Identify which cell holds the provided text, then report its [x, y] central coordinate. 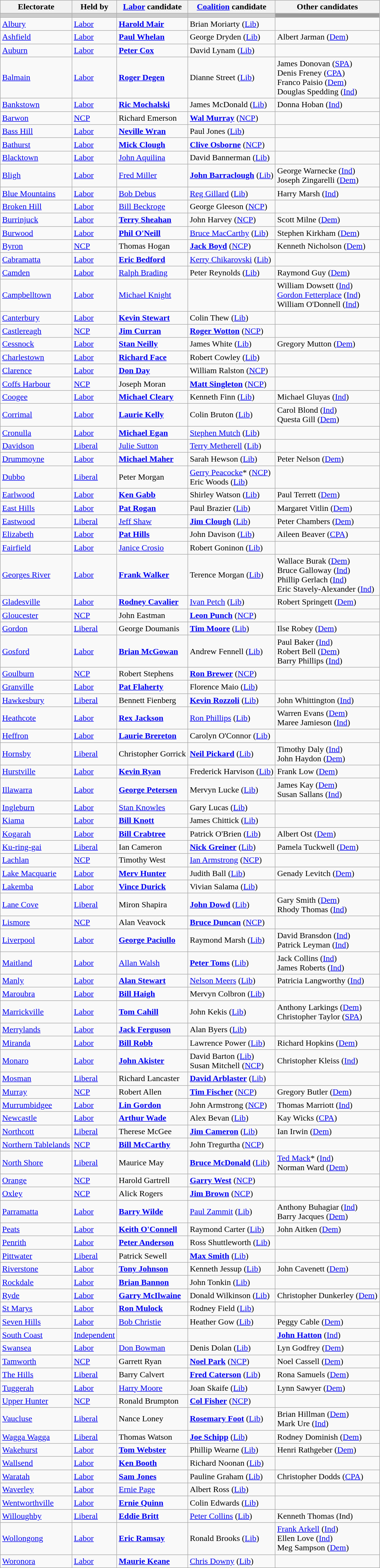
Peter Morgan [152, 477]
Ron Brewer (NCP) [231, 674]
Fred Miller [152, 175]
Gosford [36, 651]
Michael Egan [152, 432]
Gloucester [36, 615]
Colin Bruton (Lib) [231, 415]
Allan Walsh [152, 963]
Tim Fischer (NCP) [231, 1092]
Gerry Peacocke* (NCP)Eric Woods (Lib) [231, 477]
Thomas Watson [152, 1437]
Cessnock [36, 344]
Georges River [36, 575]
Nelson Meers (Lib) [231, 981]
Charlestown [36, 357]
Robert Goninon (Lib) [231, 548]
South Coast [36, 1335]
Peats [36, 1229]
Robert Cowley (Lib) [231, 357]
Coffs Harbour [36, 384]
Merv Hunter [152, 873]
John Aitken (Dem) [327, 1229]
Lynn Sawyer (Dem) [327, 1388]
Bathurst [36, 144]
Rockdale [36, 1282]
David Arblaster (Lib) [231, 1079]
Neil Pickard (Lib) [231, 754]
Stephen Mutch (Lib) [231, 432]
Christopher Dodds (CPA) [327, 1476]
Richard Hopkins (Dem) [327, 1043]
David Barton (Lib)Susan Mitchell (NCP) [231, 1061]
Frederick Harvison (Lib) [231, 772]
Lane Cove [36, 905]
Hornsby [36, 754]
Andrew Fennell (Lib) [231, 651]
Canterbury [36, 318]
John Armstrong (NCP) [231, 1105]
Dubbo [36, 477]
Warren Evans (Dem)Maree Jamieson (Ind) [327, 718]
Jack Collins (Ind)James Roberts (Ind) [327, 963]
Kenneth Finn (Lib) [231, 397]
Garrett Ryan [152, 1361]
Held by [95, 7]
Tom Cahill [152, 1012]
North Shore [36, 1163]
Noel Park (NCP) [231, 1361]
Swansea [36, 1348]
Stephen Kirkham (Dem) [327, 233]
John Tonkin (Lib) [231, 1282]
Michael Knight [152, 295]
Kevin Ryan [152, 772]
Northcott [36, 1131]
Heathcote [36, 718]
Pat Hills [152, 534]
Earlwood [36, 495]
Lyn Godfrey (Dem) [327, 1348]
Ralph Brading [152, 273]
Drummoyne [36, 459]
Genady Levitch (Dem) [327, 873]
Carolyn O'Connor (Lib) [231, 736]
Maroubra [36, 994]
Keith O'Connell [152, 1229]
John Hatton (Ind) [327, 1335]
Richard Emerson [152, 118]
Camden [36, 273]
Laurie Kelly [152, 415]
George Doumanis [152, 628]
Gladesville [36, 602]
Labor candidate [152, 7]
Noel Cassell (Dem) [327, 1361]
Ken Booth [152, 1463]
Henri Rathgeber (Dem) [327, 1450]
Vince Durick [152, 886]
Neville Wran [152, 131]
Carol Blond (Ind)Questa Gill (Dem) [327, 415]
Wal Murray (NCP) [231, 118]
Donna Hoban (Ind) [327, 105]
Kiama [36, 821]
Ryde [36, 1295]
Bill Robb [152, 1043]
Harold Mair [152, 24]
Bass Hill [36, 131]
Don Day [152, 370]
Upper Hunter [36, 1401]
Coogee [36, 397]
Terry Sheahan [152, 220]
Maurice May [152, 1163]
Brian Moriarty (Lib) [231, 24]
The Hills [36, 1374]
Harry Moore [152, 1388]
Cronulla [36, 432]
Janice Crosio [152, 548]
Jack Ferguson [152, 1030]
William Ralston (NCP) [231, 370]
Jim Cameron (Lib) [231, 1131]
Bligh [36, 175]
Mosman [36, 1079]
Miranda [36, 1043]
Seven Hills [36, 1322]
Barry Wilde [152, 1211]
Merrylands [36, 1030]
Frank Low (Dem) [327, 772]
George Warnecke (Ind)Joseph Zingarelli (Dem) [327, 175]
Leon Punch (NCP) [231, 615]
George Petersen [152, 789]
John Barraclough (Lib) [231, 175]
Ilse Robey (Dem) [327, 628]
John Eastman [152, 615]
Paul Terrett (Dem) [327, 495]
Byron [36, 246]
Thomas Hogan [152, 246]
Ian Irwin (Dem) [327, 1131]
Brian Bannon [152, 1282]
Alan Stewart [152, 981]
Albury [36, 24]
St Marys [36, 1309]
Kerry Chikarovski (Lib) [231, 259]
Waverley [36, 1490]
Illawarra [36, 789]
Hawkesbury [36, 700]
Peter Toms (Lib) [231, 963]
John Harvey (NCP) [231, 220]
Ku-ring-gai [36, 847]
Wakehurst [36, 1450]
Sarah Hewson (Lib) [231, 459]
Timothy Daly (Ind)John Haydon (Dem) [327, 754]
Eastwood [36, 521]
Alan Byers (Lib) [231, 1030]
Vivian Salama (Lib) [231, 886]
Raymond Guy (Dem) [327, 273]
Timothy West [152, 860]
Granville [36, 687]
Lismore [36, 922]
Tamworth [36, 1361]
David Bransdon (Ind)Patrick Leyman (Ind) [327, 940]
Richard Noonan (Lib) [231, 1463]
Murrumbidgee [36, 1105]
Peter Chambers (Dem) [327, 521]
Waratah [36, 1476]
Matt Singleton (NCP) [231, 384]
Nick Greiner (Lib) [231, 847]
Thomas Marriott (Ind) [327, 1105]
Rex Jackson [152, 718]
Peggy Cable (Dem) [327, 1322]
Christopher Gorrick [152, 754]
Coalition candidate [231, 7]
Oxley [36, 1193]
George Gleeson (NCP) [231, 207]
Peter Collins (Lib) [231, 1516]
Patrick O'Brien (Lib) [231, 834]
Hurstville [36, 772]
John Tregurtha (NCP) [231, 1145]
Rosemary Foot (Lib) [231, 1419]
Paul Whelan [152, 37]
Garry McIlwaine [152, 1295]
Ingleburn [36, 807]
Brian Hillman (Dem)Mark Ure (Ind) [327, 1419]
Bill Knott [152, 821]
Christopher Kleiss (Ind) [327, 1061]
Harry Marsh (Ind) [327, 193]
Vaucluse [36, 1419]
Rona Samuels (Dem) [327, 1374]
Fairfield [36, 548]
Frank Walker [152, 575]
John Dowd (Lib) [231, 905]
Shirley Watson (Lib) [231, 495]
Reg Gillard (Lib) [231, 193]
Corrimal [36, 415]
Albert Ross (Lib) [231, 1490]
Ross Shuttleworth (Lib) [231, 1243]
Arthur Wade [152, 1118]
Bill Beckroge [152, 207]
Lake Macquarie [36, 873]
Terence Morgan (Lib) [231, 575]
Orange [36, 1180]
Jeff Shaw [152, 521]
Tuggerah [36, 1388]
Donald Wilkinson (Lib) [231, 1295]
Blue Mountains [36, 193]
Denis Dolan (Lib) [231, 1348]
Anthony Larkings (Dem)Christopher Taylor (SPA) [327, 1012]
Lachlan [36, 860]
Eric Bedford [152, 259]
Peter Cox [152, 50]
Paul Brazier (Lib) [231, 508]
Gregory Mutton (Dem) [327, 344]
Burwood [36, 233]
James White (Lib) [231, 344]
Woronora [36, 1561]
Heffron [36, 736]
Colin Thew (Lib) [231, 318]
Ronald Brumpton [152, 1401]
Robert Springett (Dem) [327, 602]
Margaret Vitlin (Dem) [327, 508]
Bankstown [36, 105]
Mervyn Lucke (Lib) [231, 789]
Maurie Keane [152, 1561]
Clarence [36, 370]
Jim Clough (Lib) [231, 521]
Brian McGowan [152, 651]
Alex Bevan (Lib) [231, 1118]
James McDonald (Lib) [231, 105]
Heather Gow (Lib) [231, 1322]
Gary Lucas (Lib) [231, 807]
Manly [36, 981]
Terry Metherell (Lib) [231, 446]
Harold Gartrell [152, 1180]
Ashfield [36, 37]
Mervyn Colbron (Lib) [231, 994]
Burrinjuck [36, 220]
Alick Rogers [152, 1193]
George Paciullo [152, 940]
Joe Schipp (Lib) [231, 1437]
Davidson [36, 446]
Frank Arkell (Ind)Ellen Love (Ind)Meg Sampson (Dem) [327, 1539]
Florence Maio (Lib) [231, 687]
Nance Loney [152, 1419]
Raymond Carter (Lib) [231, 1229]
Wollongong [36, 1539]
Ernie Quinn [152, 1503]
Ken Gabb [152, 495]
Ronald Brooks (Lib) [231, 1539]
Eddie Britt [152, 1516]
Raymond Marsh (Lib) [231, 940]
Peter Nelson (Dem) [327, 459]
Blacktown [36, 157]
Independent [95, 1335]
Pauline Graham (Lib) [231, 1476]
Chris Downy (Lib) [231, 1561]
Bruce MacCarthy (Lib) [231, 233]
Stan Neilly [152, 344]
Barwon [36, 118]
Ric Mochalski [152, 105]
Pittwater [36, 1256]
Ron Phillips (Lib) [231, 718]
Kenneth Thomas (Ind) [327, 1516]
Kevin Stewart [152, 318]
Jim Brown (NCP) [231, 1193]
Wallsend [36, 1463]
Castlereagh [36, 331]
Phillip Wearne (Lib) [231, 1450]
Kevin Rozzoli (Lib) [231, 700]
Ian Cameron [152, 847]
Richard Face [152, 357]
Julie Sutton [152, 446]
Albert Ost (Dem) [327, 834]
Rodney Dominish (Dem) [327, 1437]
East Hills [36, 508]
Miron Shapira [152, 905]
Patrick Sewell [152, 1256]
Jim Curran [152, 331]
Tim Moore (Lib) [231, 628]
Liverpool [36, 940]
Electorate [36, 7]
Elizabeth [36, 534]
Penrith [36, 1243]
George Dryden (Lib) [231, 37]
Dianne Street (Lib) [231, 78]
Kenneth Nicholson (Dem) [327, 246]
James Kay (Dem)Susan Sallans (Ind) [327, 789]
James Chittick (Lib) [231, 821]
Ernie Page [152, 1490]
David Lynam (Lib) [231, 50]
Wagga Wagga [36, 1437]
Barry Calvert [152, 1374]
Laurie Brereton [152, 736]
Marrickville [36, 1012]
Parramatta [36, 1211]
Bob Christie [152, 1322]
Broken Hill [36, 207]
Scott Milne (Dem) [327, 220]
Tom Webster [152, 1450]
John Davison (Lib) [231, 534]
John Kekis (Lib) [231, 1012]
Therese McGee [152, 1131]
Sam Jones [152, 1476]
Bennett Fienberg [152, 700]
Robert Allen [152, 1092]
Jack Boyd (NCP) [231, 246]
Bruce McDonald (Lib) [231, 1163]
Rodney Cavalier [152, 602]
Stan Knowles [152, 807]
Ted Mack* (Ind)Norman Ward (Dem) [327, 1163]
William Dowsett (Ind)Gordon Fetterplace (Ind)William O'Donnell (Ind) [327, 295]
Rodney Field (Lib) [231, 1309]
Peter Reynolds (Lib) [231, 273]
Kogarah [36, 834]
Eric Ramsay [152, 1539]
Joan Skaife (Lib) [231, 1388]
Clive Osborne (NCP) [231, 144]
Don Bowman [152, 1348]
Fred Caterson (Lib) [231, 1374]
Paul Jones (Lib) [231, 131]
Phil O'Neill [152, 233]
Cabramatta [36, 259]
Peter Anderson [152, 1243]
Col Fisher (NCP) [231, 1401]
Michael Cleary [152, 397]
Murray [36, 1092]
John Whittington (Ind) [327, 700]
Wentworthville [36, 1503]
Christopher Dunkerley (Dem) [327, 1295]
Bob Debus [152, 193]
Riverstone [36, 1269]
Gregory Butler (Dem) [327, 1092]
Goulburn [36, 674]
Max Smith (Lib) [231, 1256]
Pat Rogan [152, 508]
Lin Gordon [152, 1105]
Balmain [36, 78]
Gordon [36, 628]
Kenneth Jessup (Lib) [231, 1269]
Maitland [36, 963]
Colin Edwards (Lib) [231, 1503]
Tony Johnson [152, 1269]
James Donovan (SPA)Denis Freney (CPA)Franco Paisio (Dem)Douglas Spedding (Ind) [327, 78]
John Cavenett (Dem) [327, 1269]
Paul Baker (Ind)Robert Bell (Dem)Barry Phillips (Ind) [327, 651]
Bill Haigh [152, 994]
Bruce Duncan (NCP) [231, 922]
Other candidates [327, 7]
Campbelltown [36, 295]
Monaro [36, 1061]
Bill Crabtree [152, 834]
Anthony Buhagiar (Ind)Barry Jacques (Dem) [327, 1211]
Mick Clough [152, 144]
Albert Jarman (Dem) [327, 37]
Patricia Langworthy (Ind) [327, 981]
Gary Smith (Dem)Rhody Thomas (Ind) [327, 905]
Bill McCarthy [152, 1145]
Kay Wicks (CPA) [327, 1118]
Alan Veavock [152, 922]
Garry West (NCP) [231, 1180]
John Aquilina [152, 157]
Ron Mulock [152, 1309]
Roger Degen [152, 78]
David Bannerman (Lib) [231, 157]
Ivan Petch (Lib) [231, 602]
Newcastle [36, 1118]
Lawrence Power (Lib) [231, 1043]
John Akister [152, 1061]
Pat Flaherty [152, 687]
Wallace Burak (Dem)Bruce Galloway (Ind)Phillip Gerlach (Ind)Eric Stavely-Alexander (Ind) [327, 575]
Pamela Tuckwell (Dem) [327, 847]
Northern Tablelands [36, 1145]
Judith Ball (Lib) [231, 873]
Roger Wotton (NCP) [231, 331]
Richard Lancaster [152, 1079]
Robert Stephens [152, 674]
Michael Maher [152, 459]
Joseph Moran [152, 384]
Lakemba [36, 886]
Aileen Beaver (CPA) [327, 534]
Willoughby [36, 1516]
Michael Gluyas (Ind) [327, 397]
Paul Zammit (Lib) [231, 1211]
Ian Armstrong (NCP) [231, 860]
Auburn [36, 50]
